Search for the cell housing the specified text and yield its (x, y) center coordinate. 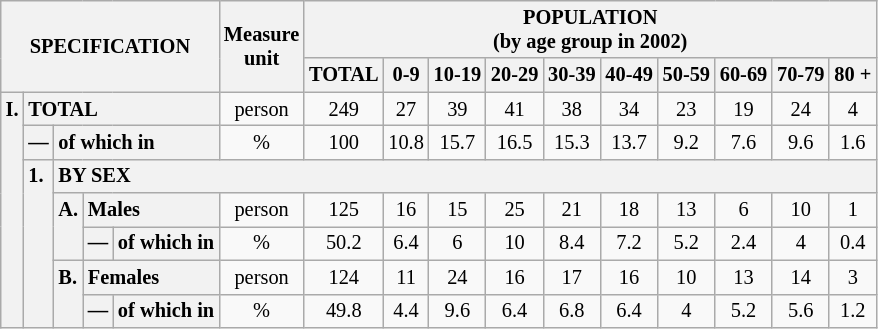
BY SEX (466, 176)
23 (686, 109)
POPULATION (by age group in 2002) (590, 29)
14 (800, 277)
19 (744, 109)
10-19 (458, 75)
124 (344, 277)
SPECIFICATION (110, 46)
2.4 (744, 243)
0.4 (852, 243)
30-39 (572, 75)
Males (151, 210)
18 (628, 210)
21 (572, 210)
249 (344, 109)
15 (458, 210)
49.8 (344, 311)
8.4 (572, 243)
20-29 (514, 75)
50.2 (344, 243)
Measure unit (262, 46)
34 (628, 109)
40-49 (628, 75)
4.4 (406, 311)
60-69 (744, 75)
41 (514, 109)
1. (38, 243)
50-59 (686, 75)
I. (12, 210)
Females (151, 277)
27 (406, 109)
7.6 (744, 142)
39 (458, 109)
15.3 (572, 142)
17 (572, 277)
100 (344, 142)
11 (406, 277)
38 (572, 109)
10.8 (406, 142)
125 (344, 210)
A. (68, 226)
6.8 (572, 311)
0-9 (406, 75)
16.5 (514, 142)
1.2 (852, 311)
B. (68, 294)
13.7 (628, 142)
3 (852, 277)
15.7 (458, 142)
7.2 (628, 243)
80 + (852, 75)
9.2 (686, 142)
1 (852, 210)
25 (514, 210)
70-79 (800, 75)
5.6 (800, 311)
1.6 (852, 142)
